For the text-containing cell, return its midpoint in (X, Y) coordinate format. 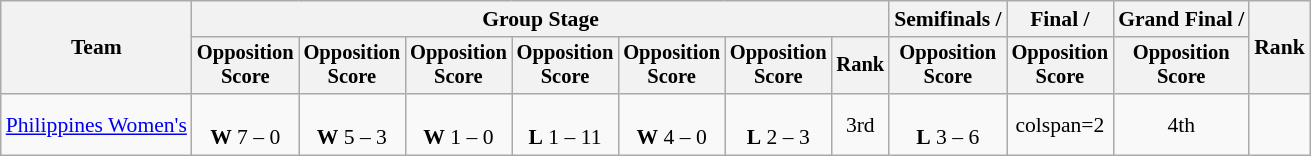
W 7 – 0 (246, 124)
Philippines Women's (96, 124)
Grand Final / (1181, 19)
Final / (1060, 19)
Semifinals / (948, 19)
colspan=2 (1060, 124)
Group Stage (540, 19)
3rd (860, 124)
L 2 – 3 (778, 124)
W 1 – 0 (458, 124)
Team (96, 48)
W 5 – 3 (352, 124)
W 4 – 0 (672, 124)
L 3 – 6 (948, 124)
L 1 – 11 (566, 124)
4th (1181, 124)
